Capture the cell that displays the provided text and extract its (X, Y) central coordinate. 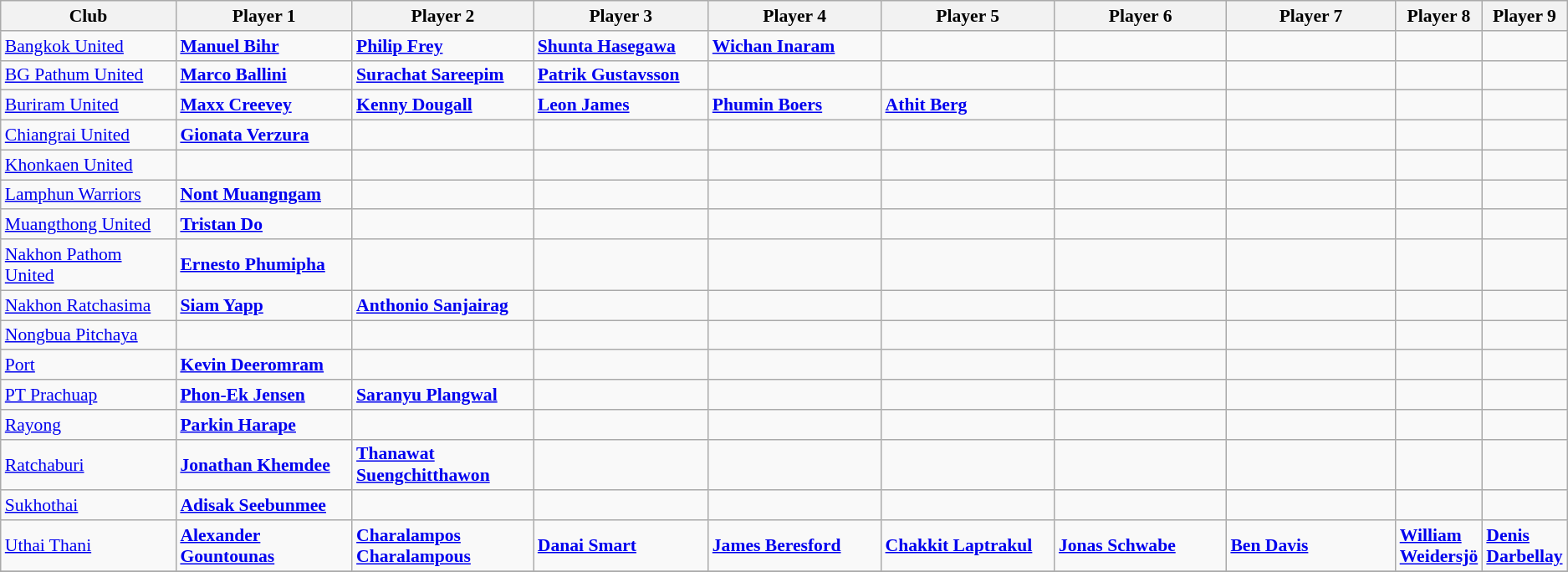
Uthai Thani (89, 545)
Alexander Gountounas (264, 545)
Club (89, 16)
Buriram United (89, 105)
James Beresford (794, 545)
Denis Darbellay (1524, 545)
Player 9 (1524, 16)
Saranyu Plangwal (443, 395)
Thanawat Suengchitthawon (443, 465)
Player 2 (443, 16)
Wichan Inaram (794, 46)
Player 3 (621, 16)
BG Pathum United (89, 75)
Rayong (89, 425)
Philip Frey (443, 46)
Charalampos Charalampous (443, 545)
Bangkok United (89, 46)
Muangthong United (89, 225)
Siam Yapp (264, 305)
Phumin Boers (794, 105)
William Weidersjö (1439, 545)
Khonkaen United (89, 165)
PT Prachuap (89, 395)
Ratchaburi (89, 465)
Leon James (621, 105)
Jonas Schwabe (1141, 545)
Patrik Gustavsson (621, 75)
Athit Berg (968, 105)
Ernesto Phumipha (264, 264)
Ben Davis (1310, 545)
Manuel Bihr (264, 46)
Nakhon Pathom United (89, 264)
Marco Ballini (264, 75)
Player 8 (1439, 16)
Lamphun Warriors (89, 195)
Tristan Do (264, 225)
Phon-Ek Jensen (264, 395)
Danai Smart (621, 545)
Sukhothai (89, 506)
Player 5 (968, 16)
Player 4 (794, 16)
Port (89, 365)
Kevin Deeromram (264, 365)
Player 6 (1141, 16)
Adisak Seebunmee (264, 506)
Maxx Creevey (264, 105)
Shunta Hasegawa (621, 46)
Anthonio Sanjairag (443, 305)
Nakhon Ratchasima (89, 305)
Kenny Dougall (443, 105)
Player 7 (1310, 16)
Chiangrai United (89, 135)
Parkin Harape (264, 425)
Gionata Verzura (264, 135)
Surachat Sareepim (443, 75)
Player 1 (264, 16)
Chakkit Laptrakul (968, 545)
Nont Muangngam (264, 195)
Jonathan Khemdee (264, 465)
Nongbua Pitchaya (89, 335)
